Detect which cell encompasses the target text, then output its (X, Y) center coordinate. 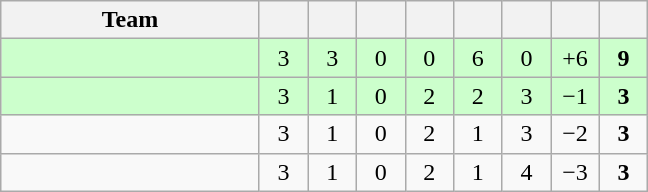
−2 (576, 134)
+6 (576, 58)
9 (624, 58)
−1 (576, 96)
6 (478, 58)
Team (130, 20)
4 (526, 172)
−3 (576, 172)
